Extract the [x, y] coordinate from the center of the cell holding the provided text.  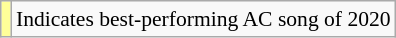
Indicates best-performing AC song of 2020 [204, 19]
